Search for the cell housing the specified text and yield its (X, Y) center coordinate. 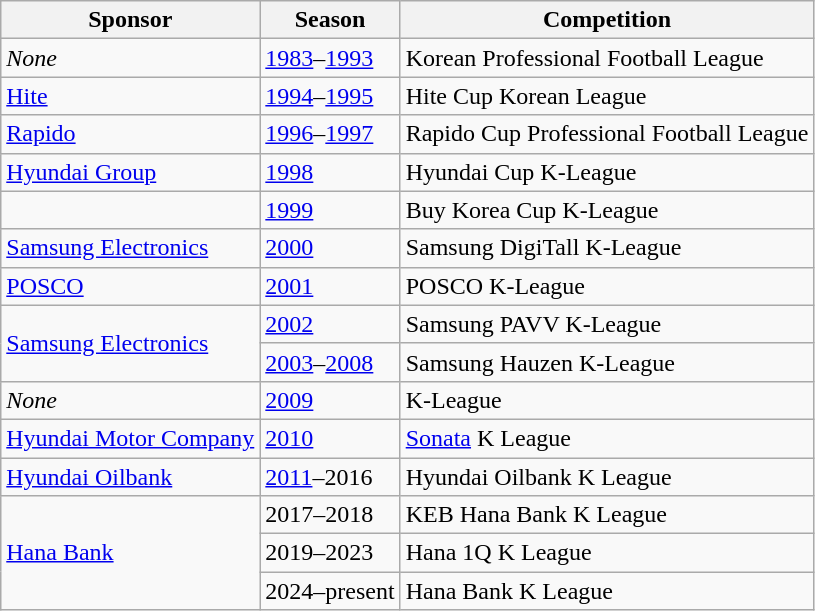
Sonata K League (607, 438)
Buy Korea Cup K-League (607, 210)
2011–2016 (330, 477)
Rapido Cup Professional Football League (607, 134)
2003–2008 (330, 362)
Hite Cup Korean League (607, 96)
K-League (607, 400)
Hite (130, 96)
Hana Bank K League (607, 591)
Samsung PAVV K-League (607, 324)
Hyundai Motor Company (130, 438)
Hyundai Oilbank (130, 477)
2000 (330, 248)
Samsung DigiTall K-League (607, 248)
2010 (330, 438)
Samsung Hauzen K-League (607, 362)
Hyundai Oilbank K League (607, 477)
Season (330, 20)
1994–1995 (330, 96)
Rapido (130, 134)
2001 (330, 286)
Hana 1Q K League (607, 553)
2019–2023 (330, 553)
1998 (330, 172)
1996–1997 (330, 134)
Competition (607, 20)
2009 (330, 400)
Sponsor (130, 20)
Korean Professional Football League (607, 58)
POSCO (130, 286)
POSCO K-League (607, 286)
Hyundai Cup K-League (607, 172)
Hyundai Group (130, 172)
KEB Hana Bank K League (607, 515)
1983–1993 (330, 58)
2024–present (330, 591)
1999 (330, 210)
2017–2018 (330, 515)
2002 (330, 324)
Hana Bank (130, 553)
